Identify which cell holds the provided text, then report its (X, Y) central coordinate. 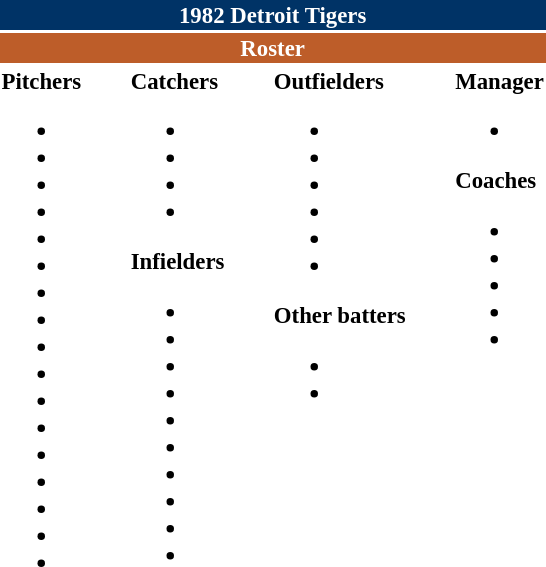
Roster (272, 48)
1982 Detroit Tigers (272, 15)
